Identify which cell holds the provided text, then report its [X, Y] central coordinate. 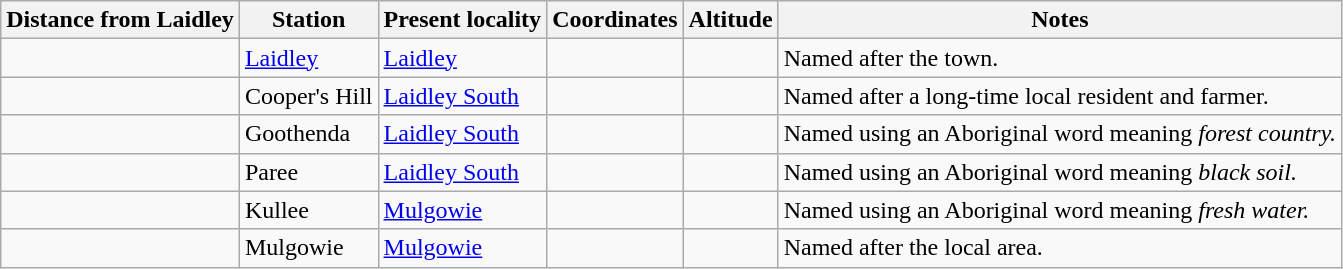
Goothenda [308, 134]
Present locality [462, 20]
Named using an Aboriginal word meaning black soil. [1060, 172]
Named after a long-time local resident and farmer. [1060, 96]
Kullee [308, 210]
Named using an Aboriginal word meaning fresh water. [1060, 210]
Named using an Aboriginal word meaning forest country. [1060, 134]
Named after the town. [1060, 58]
Named after the local area. [1060, 248]
Distance from Laidley [120, 20]
Cooper's Hill [308, 96]
Altitude [730, 20]
Notes [1060, 20]
Coordinates [615, 20]
Station [308, 20]
Paree [308, 172]
